Capture the cell that displays the provided text and extract its [X, Y] central coordinate. 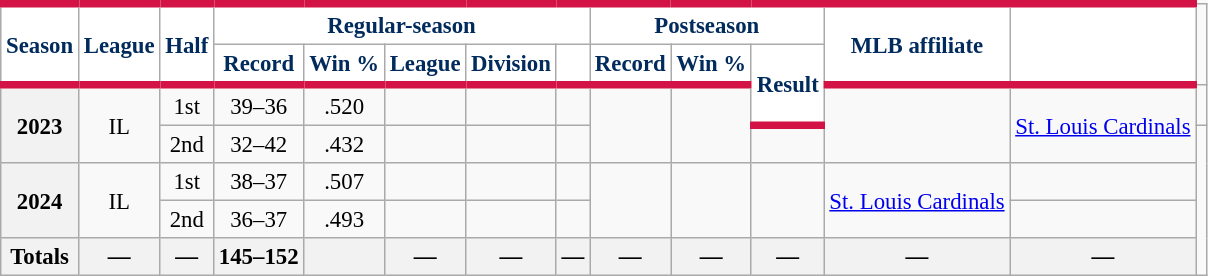
2023 [40, 124]
2024 [40, 200]
32–42 [259, 145]
.520 [344, 106]
36–37 [259, 220]
.507 [344, 182]
39–36 [259, 106]
.493 [344, 220]
Division [511, 66]
Half [187, 44]
145–152 [259, 257]
.432 [344, 145]
Postseason [708, 24]
Regular-season [402, 24]
MLB affiliate [917, 44]
38–37 [259, 182]
Season [40, 44]
Totals [40, 257]
Result [788, 86]
